Provide the [X, Y] coordinate of the cell's center where the given text is located.  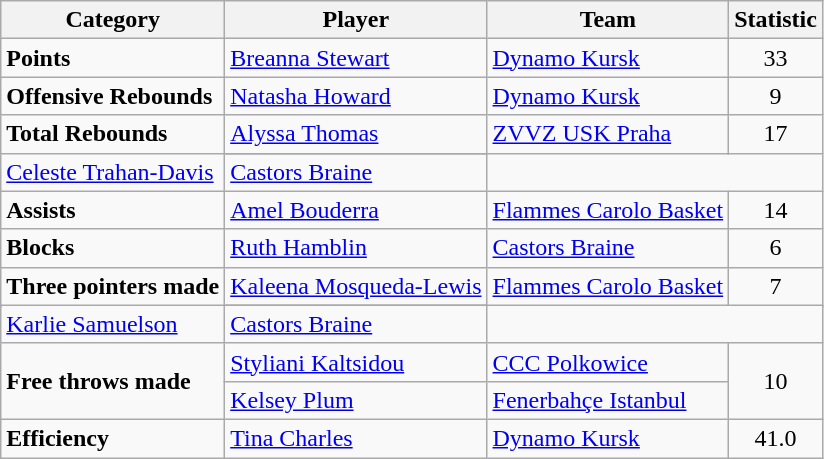
9 [776, 96]
Offensive Rebounds [113, 96]
Assists [113, 210]
6 [776, 248]
Kelsey Plum [356, 400]
Free throws made [113, 381]
Category [113, 20]
Points [113, 58]
Fenerbahçe Istanbul [608, 400]
33 [776, 58]
Natasha Howard [356, 96]
Player [356, 20]
14 [776, 210]
Ruth Hamblin [356, 248]
Kaleena Mosqueda-Lewis [356, 286]
Efficiency [113, 438]
CCC Polkowice [608, 362]
Alyssa Thomas [356, 134]
Celeste Trahan-Davis [113, 172]
10 [776, 381]
Amel Bouderra [356, 210]
7 [776, 286]
17 [776, 134]
Breanna Stewart [356, 58]
Three pointers made [113, 286]
Statistic [776, 20]
41.0 [776, 438]
Team [608, 20]
Karlie Samuelson [113, 324]
ZVVZ USK Praha [608, 134]
Blocks [113, 248]
Styliani Kaltsidou [356, 362]
Tina Charles [356, 438]
Total Rebounds [113, 134]
